Extract the (x, y) coordinate from the center of the cell holding the provided text.  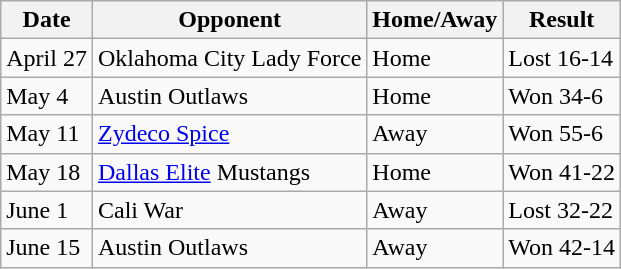
May 11 (47, 134)
Lost 16-14 (562, 58)
Cali War (229, 210)
April 27 (47, 58)
May 18 (47, 172)
June 1 (47, 210)
Date (47, 20)
June 15 (47, 248)
Home/Away (435, 20)
Zydeco Spice (229, 134)
Won 34-6 (562, 96)
May 4 (47, 96)
Won 41-22 (562, 172)
Opponent (229, 20)
Lost 32-22 (562, 210)
Oklahoma City Lady Force (229, 58)
Won 55-6 (562, 134)
Result (562, 20)
Dallas Elite Mustangs (229, 172)
Won 42-14 (562, 248)
